For the text-containing cell, return its midpoint in (x, y) coordinate format. 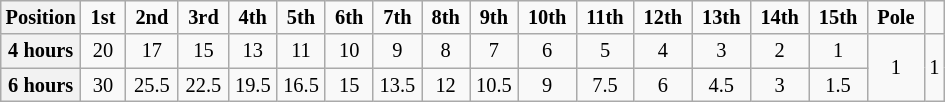
6 hours (41, 85)
7th (397, 17)
12 (446, 85)
11 (301, 51)
2 (779, 51)
12th (663, 17)
16.5 (301, 85)
13 (253, 51)
7.5 (604, 85)
Pole (896, 17)
6th (349, 17)
4.5 (721, 85)
30 (104, 85)
2nd (152, 17)
10th (547, 17)
4 hours (41, 51)
11th (604, 17)
1.5 (838, 85)
15th (838, 17)
19.5 (253, 85)
Position (41, 17)
3rd (203, 17)
4th (253, 17)
9th (494, 17)
5th (301, 17)
13.5 (397, 85)
4 (663, 51)
8th (446, 17)
1st (104, 17)
5 (604, 51)
13th (721, 17)
10.5 (494, 85)
25.5 (152, 85)
7 (494, 51)
20 (104, 51)
17 (152, 51)
22.5 (203, 85)
8 (446, 51)
14th (779, 17)
10 (349, 51)
